Detect which cell encompasses the target text, then output its (x, y) center coordinate. 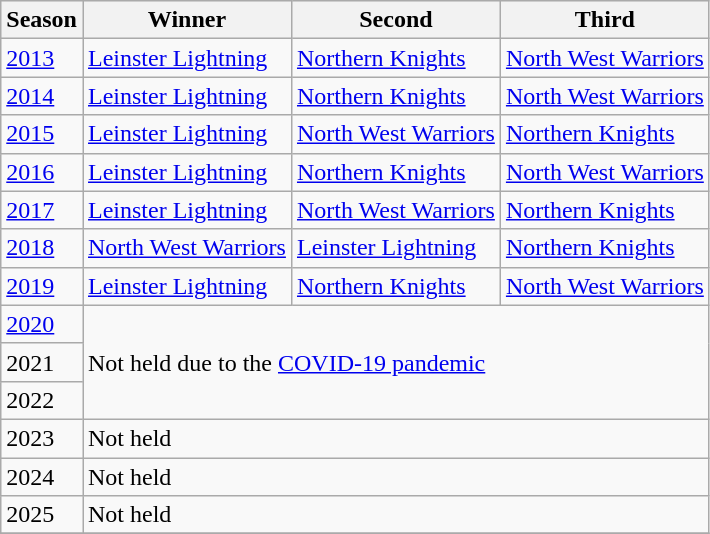
2013 (42, 58)
2017 (42, 210)
2021 (42, 362)
Not held due to the COVID-19 pandemic (396, 362)
2023 (42, 438)
Third (604, 20)
Winner (186, 20)
2022 (42, 400)
2025 (42, 515)
2015 (42, 134)
2014 (42, 96)
2020 (42, 324)
2016 (42, 172)
2019 (42, 286)
2024 (42, 477)
2018 (42, 248)
Season (42, 20)
Second (396, 20)
